Capture the cell that displays the provided text and extract its [X, Y] central coordinate. 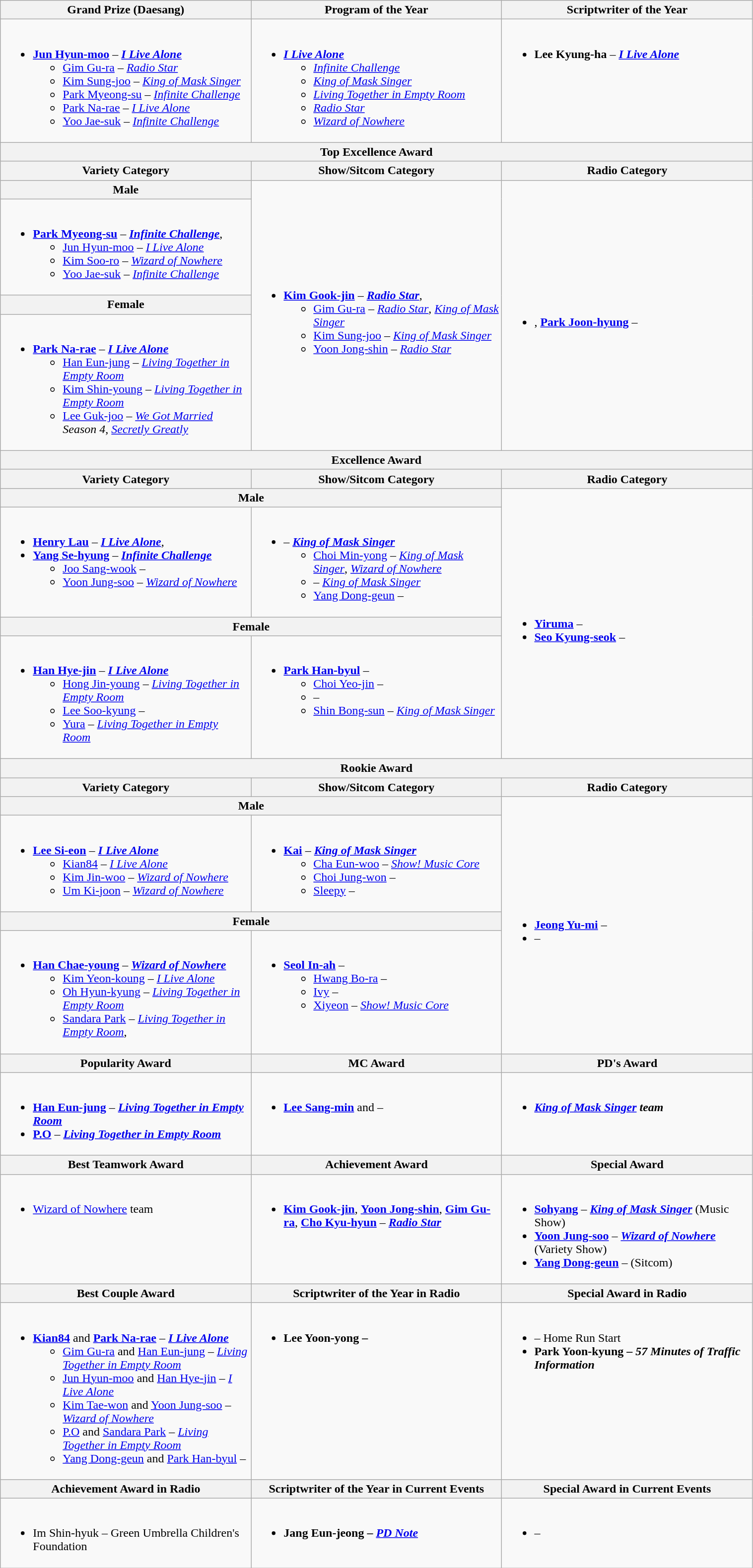
Special Award in Radio [627, 1293]
Han Hye-jin – I Live AloneHong Jin-young – Living Together in Empty RoomLee Soo-kyung – Yura – Living Together in Empty Room [126, 697]
Jeong Yu-mi – – [627, 925]
– Home Run StartPark Yoon-kyung – 57 Minutes of Traffic Information [627, 1391]
Achievement Award [376, 1165]
Lee Si-eon – I Live AloneKian84 – I Live AloneKim Jin-woo – Wizard of NowhereUm Ki-joon – Wizard of Nowhere [126, 864]
Lee Kyung-ha – I Live Alone [627, 81]
King of Mask Singer team [627, 1114]
– [627, 1533]
Wizard of Nowhere team [126, 1229]
Special Award in Current Events [627, 1489]
Park Han-byul – Choi Yeo-jin – – Shin Bong-sun – King of Mask Singer [376, 697]
Best Teamwork Award [126, 1165]
Im Shin-hyuk – Green Umbrella Children's Foundation [126, 1533]
Special Award [627, 1165]
, Park Joon-hyung – [627, 315]
Achievement Award in Radio [126, 1489]
– King of Mask SingerChoi Min-yong – King of Mask Singer, Wizard of Nowhere – King of Mask SingerYang Dong-geun – [376, 562]
Lee Yoon-yong – [376, 1391]
Program of the Year [376, 10]
Kai – King of Mask SingerCha Eun-woo – Show! Music CoreChoi Jung-won – Sleepy – [376, 864]
Sohyang – King of Mask Singer (Music Show)Yoon Jung-soo – Wizard of Nowhere (Variety Show)Yang Dong-geun – (Sitcom) [627, 1229]
Henry Lau – I Live Alone, Yang Se-hyung – Infinite ChallengeJoo Sang-wook – Yoon Jung-soo – Wizard of Nowhere [126, 562]
Rookie Award [376, 768]
Excellence Award [376, 460]
Park Myeong-su – Infinite Challenge, Jun Hyun-moo – I Live AloneKim Soo-ro – Wizard of NowhereYoo Jae-suk – Infinite Challenge [126, 247]
Han Eun-jung – Living Together in Empty RoomP.O – Living Together in Empty Room [126, 1114]
Lee Sang-min and – [376, 1114]
Grand Prize (Daesang) [126, 10]
Best Couple Award [126, 1293]
Scriptwriter of the Year [627, 10]
I Live AloneInfinite ChallengeKing of Mask SingerLiving Together in Empty RoomRadio StarWizard of Nowhere [376, 81]
Scriptwriter of the Year in Current Events [376, 1489]
Popularity Award [126, 1063]
MC Award [376, 1063]
PD's Award [627, 1063]
Top Excellence Award [376, 152]
Kim Gook-jin – Radio Star, Gim Gu-ra – Radio Star, King of Mask SingerKim Sung-joo – King of Mask SingerYoon Jong-shin – Radio Star [376, 315]
Jang Eun-jeong – PD Note [376, 1533]
Scriptwriter of the Year in Radio [376, 1293]
Kim Gook-jin, Yoon Jong-shin, Gim Gu-ra, Cho Kyu-hyun – Radio Star [376, 1229]
Yiruma – Seo Kyung-seok – [627, 623]
Seol In-ah – Hwang Bo-ra – Ivy – Xiyeon – Show! Music Core [376, 992]
